Determine the [x, y] coordinate at the center of the cell enclosing the given text.  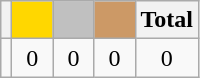
Total [167, 20]
